Determine the (x, y) coordinate at the center of the cell enclosing the given text.  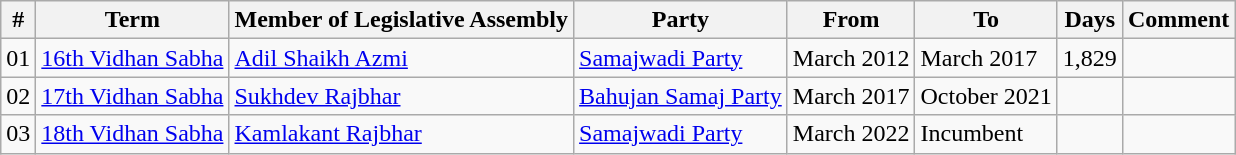
To (986, 20)
02 (18, 96)
Kamlakant Rajbhar (402, 134)
From (851, 20)
March 2022 (851, 134)
Party (681, 20)
18th Vidhan Sabha (132, 134)
17th Vidhan Sabha (132, 96)
March 2012 (851, 58)
Sukhdev Rajbhar (402, 96)
01 (18, 58)
# (18, 20)
1,829 (1090, 58)
Incumbent (986, 134)
Days (1090, 20)
16th Vidhan Sabha (132, 58)
Member of Legislative Assembly (402, 20)
03 (18, 134)
Adil Shaikh Azmi (402, 58)
Bahujan Samaj Party (681, 96)
Comment (1178, 20)
Term (132, 20)
October 2021 (986, 96)
